Determine the (X, Y) coordinate at the center of the cell enclosing the given text.  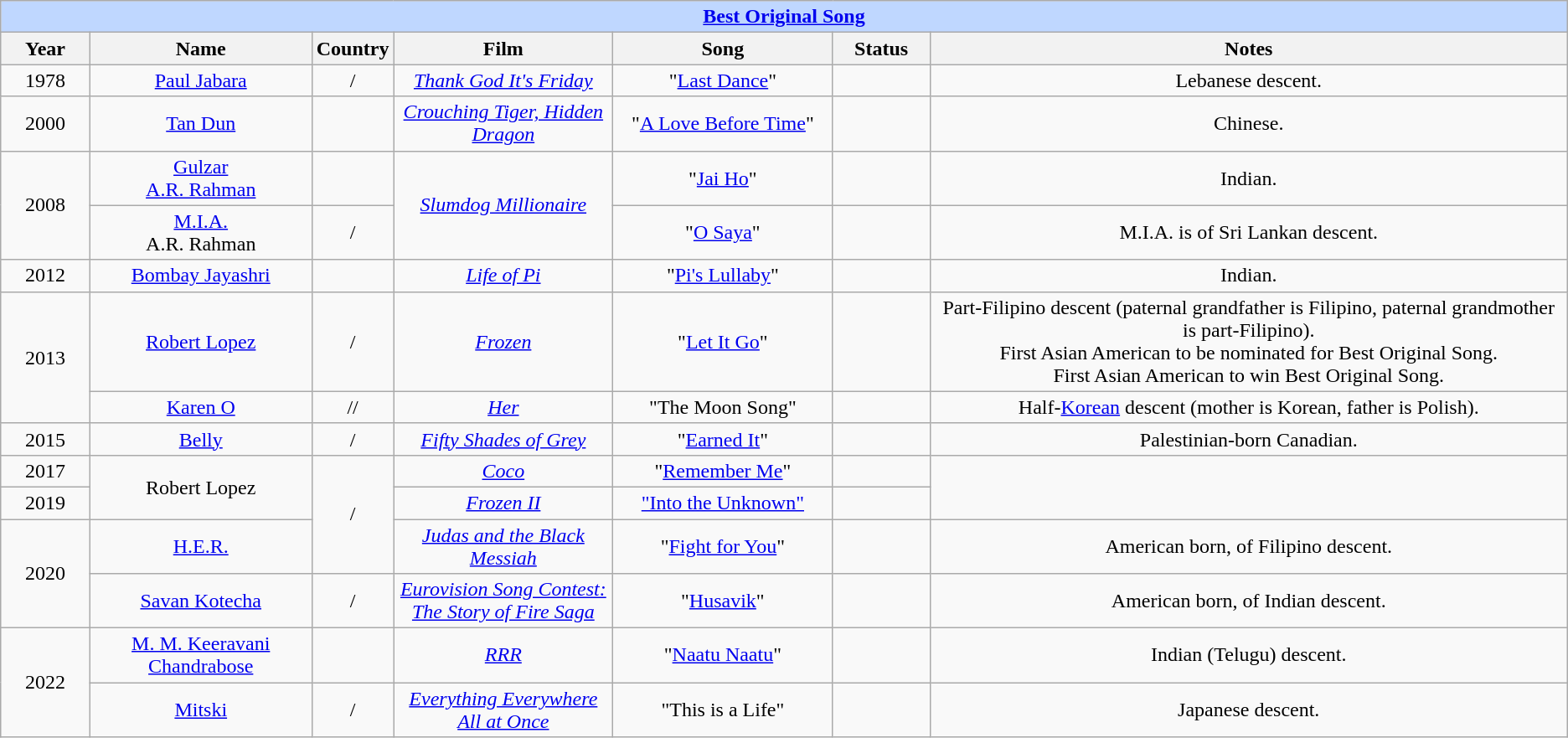
Belly (201, 439)
GulzarA.R. Rahman (201, 178)
"Last Dance" (723, 80)
2017 (45, 471)
Savan Kotecha (201, 601)
M.I.A. is of Sri Lankan descent. (1248, 233)
Fifty Shades of Grey (503, 439)
2020 (45, 574)
Eurovision Song Contest: The Story of Fire Saga (503, 601)
M.I.A.A.R. Rahman (201, 233)
"Remember Me" (723, 471)
Country (353, 49)
"Naatu Naatu" (723, 655)
"Pi's Lullaby" (723, 276)
2022 (45, 683)
Mitski (201, 710)
American born, of Filipino descent. (1248, 546)
Thank God It's Friday (503, 80)
Best Original Song (784, 17)
2015 (45, 439)
Song (723, 49)
Name (201, 49)
Karen O (201, 407)
Japanese descent. (1248, 710)
Everything Everywhere All at Once (503, 710)
Palestinian-born Canadian. (1248, 439)
"Husavik" (723, 601)
Crouching Tiger, Hidden Dragon (503, 124)
M. M. KeeravaniChandrabose (201, 655)
"This is a Life" (723, 710)
RRR (503, 655)
Year (45, 49)
"Earned It" (723, 439)
"A Love Before Time" (723, 124)
2019 (45, 503)
H.E.R. (201, 546)
American born, of Indian descent. (1248, 601)
Bombay Jayashri (201, 276)
Indian (Telugu) descent. (1248, 655)
Notes (1248, 49)
"Into the Unknown" (723, 503)
2008 (45, 205)
Paul Jabara (201, 80)
"Jai Ho" (723, 178)
"O Saya" (723, 233)
Slumdog Millionaire (503, 205)
Life of Pi (503, 276)
Half-Korean descent (mother is Korean, father is Polish). (1248, 407)
Lebanese descent. (1248, 80)
Status (881, 49)
"Let It Go" (723, 342)
Frozen (503, 342)
2000 (45, 124)
Chinese. (1248, 124)
Film (503, 49)
2012 (45, 276)
2013 (45, 357)
// (353, 407)
"Fight for You" (723, 546)
Judas and the Black Messiah (503, 546)
Frozen II (503, 503)
"The Moon Song" (723, 407)
Her (503, 407)
Tan Dun (201, 124)
1978 (45, 80)
Coco (503, 471)
